Output the (x, y) coordinate of the center of the cell containing the given text.  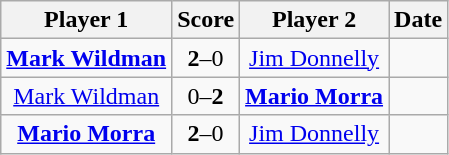
Date (418, 20)
Player 1 (86, 20)
Score (206, 20)
0–2 (206, 96)
Player 2 (314, 20)
